Determine the [X, Y] coordinate at the center of the cell enclosing the given text.  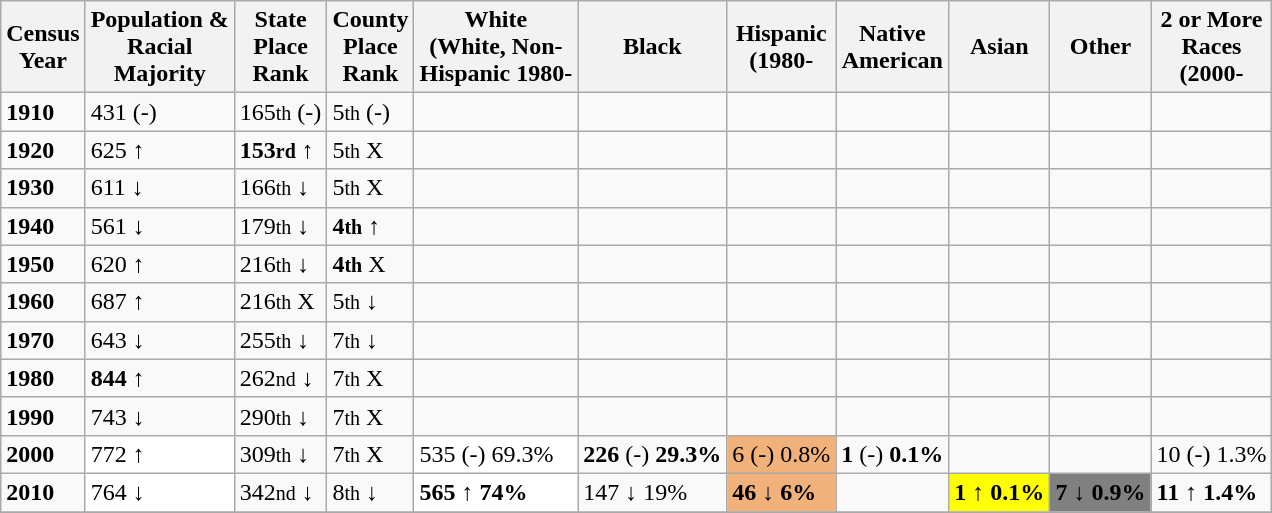
1910 [43, 112]
844 ↑ [160, 378]
1980 [43, 378]
262nd ↓ [280, 378]
CensusYear [43, 47]
216th ↓ [280, 264]
290th ↓ [280, 416]
White(White, Non-Hispanic 1980- [496, 47]
7th ↓ [370, 340]
1950 [43, 264]
Hispanic(1980- [782, 47]
6 (-) 0.8% [782, 454]
166th ↓ [280, 188]
179th ↓ [280, 226]
Asian [1000, 47]
620 ↑ [160, 264]
2000 [43, 454]
431 (-) [160, 112]
1940 [43, 226]
1960 [43, 302]
46 ↓ 6% [782, 492]
687 ↑ [160, 302]
4th ↑ [370, 226]
226 (-) 29.3% [652, 454]
216th X [280, 302]
Black [652, 47]
535 (-) 69.3% [496, 454]
764 ↓ [160, 492]
165th (-) [280, 112]
4th X [370, 264]
1970 [43, 340]
NativeAmerican [892, 47]
625 ↑ [160, 150]
11 ↑ 1.4% [1212, 492]
10 (-) 1.3% [1212, 454]
CountyPlaceRank [370, 47]
309th ↓ [280, 454]
5th (-) [370, 112]
1 ↑ 0.1% [1000, 492]
2 or MoreRaces(2000- [1212, 47]
5th ↓ [370, 302]
StatePlaceRank [280, 47]
772 ↑ [160, 454]
1990 [43, 416]
643 ↓ [160, 340]
1930 [43, 188]
7 ↓ 0.9% [1100, 492]
8th ↓ [370, 492]
1920 [43, 150]
611 ↓ [160, 188]
147 ↓ 19% [652, 492]
1 (-) 0.1% [892, 454]
2010 [43, 492]
561 ↓ [160, 226]
153rd ↑ [280, 150]
743 ↓ [160, 416]
565 ↑ 74% [496, 492]
255th ↓ [280, 340]
Population &RacialMajority [160, 47]
Other [1100, 47]
342nd ↓ [280, 492]
